Find where the given text appears and provide that cell's center as (X, Y) coordinate. 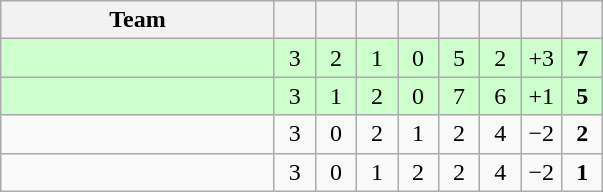
6 (500, 96)
+3 (542, 58)
Team (138, 20)
+1 (542, 96)
